Find where the given text appears and provide that cell's center as (x, y) coordinate. 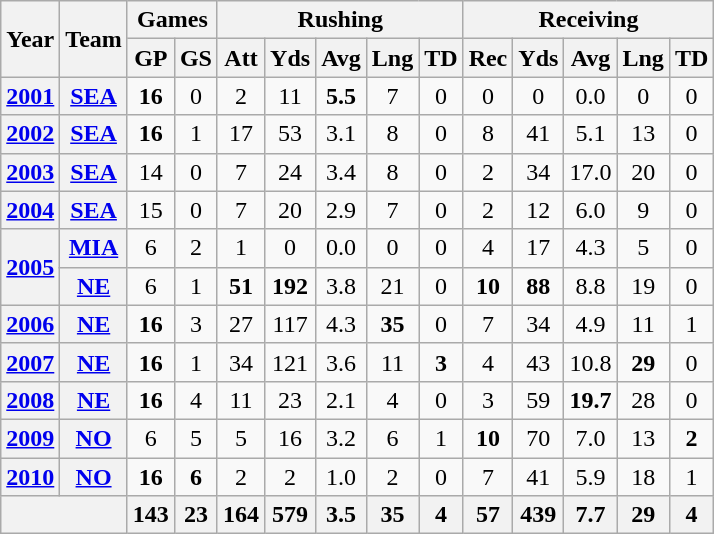
24 (290, 172)
3.5 (342, 515)
4.9 (590, 324)
15 (150, 210)
Year (30, 39)
Receiving (588, 20)
2006 (30, 324)
3.8 (342, 286)
Team (94, 39)
Att (240, 58)
579 (290, 515)
19 (643, 286)
57 (488, 515)
19.7 (590, 400)
GP (150, 58)
2.1 (342, 400)
192 (290, 286)
51 (240, 286)
21 (392, 286)
7.0 (590, 438)
5.5 (342, 96)
Rushing (340, 20)
3.4 (342, 172)
2.9 (342, 210)
88 (538, 286)
MIA (94, 248)
10.8 (590, 362)
3.6 (342, 362)
70 (538, 438)
2004 (30, 210)
2001 (30, 96)
GS (196, 58)
14 (150, 172)
2009 (30, 438)
117 (290, 324)
28 (643, 400)
8.8 (590, 286)
2007 (30, 362)
53 (290, 134)
121 (290, 362)
5.9 (590, 477)
27 (240, 324)
143 (150, 515)
2002 (30, 134)
59 (538, 400)
43 (538, 362)
9 (643, 210)
3.2 (342, 438)
2008 (30, 400)
Rec (488, 58)
164 (240, 515)
1.0 (342, 477)
2005 (30, 267)
Games (172, 20)
2010 (30, 477)
7.7 (590, 515)
12 (538, 210)
3.1 (342, 134)
6.0 (590, 210)
18 (643, 477)
5.1 (590, 134)
439 (538, 515)
17.0 (590, 172)
2003 (30, 172)
